Return (X, Y) of the center of cell containing provided text 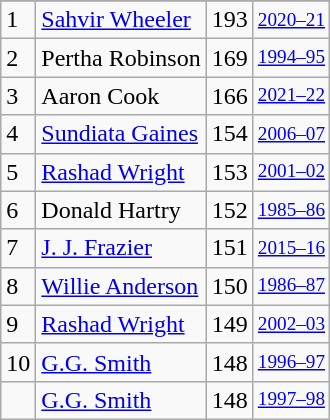
7 (18, 248)
154 (230, 134)
Pertha Robinson (121, 58)
4 (18, 134)
149 (230, 324)
153 (230, 172)
2 (18, 58)
1985–86 (291, 210)
2015–16 (291, 248)
166 (230, 96)
2001–02 (291, 172)
5 (18, 172)
6 (18, 210)
Sahvir Wheeler (121, 20)
1986–87 (291, 286)
Sundiata Gaines (121, 134)
10 (18, 362)
9 (18, 324)
2002–03 (291, 324)
1994–95 (291, 58)
150 (230, 286)
2020–21 (291, 20)
151 (230, 248)
J. J. Frazier (121, 248)
Aaron Cook (121, 96)
152 (230, 210)
Willie Anderson (121, 286)
1997–98 (291, 400)
8 (18, 286)
2006–07 (291, 134)
169 (230, 58)
3 (18, 96)
1 (18, 20)
2021–22 (291, 96)
Donald Hartry (121, 210)
1996–97 (291, 362)
193 (230, 20)
